Find where the given text appears and provide that cell's center as [X, Y] coordinate. 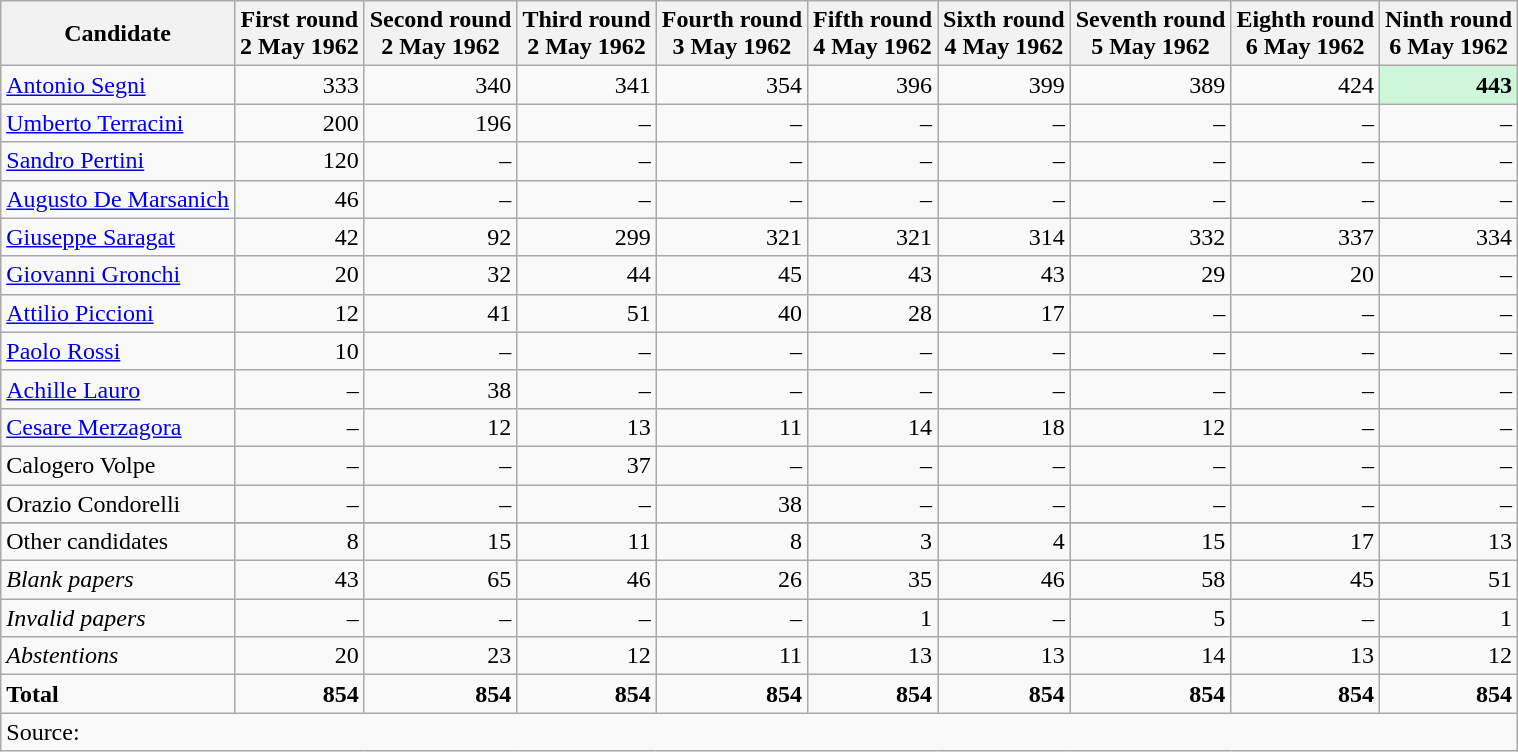
Ninth round6 May 1962 [1449, 34]
Attilio Piccioni [118, 313]
First round2 May 1962 [299, 34]
5 [1150, 618]
299 [586, 237]
Fourth round3 May 1962 [732, 34]
399 [1004, 85]
65 [440, 580]
58 [1150, 580]
332 [1150, 237]
396 [873, 85]
29 [1150, 275]
Candidate [118, 34]
340 [440, 85]
Giuseppe Saragat [118, 237]
354 [732, 85]
Orazio Condorelli [118, 503]
333 [299, 85]
337 [1306, 237]
18 [1004, 427]
44 [586, 275]
314 [1004, 237]
3 [873, 542]
Umberto Terracini [118, 123]
424 [1306, 85]
Fifth round4 May 1962 [873, 34]
200 [299, 123]
443 [1449, 85]
Augusto De Marsanich [118, 199]
Third round2 May 1962 [586, 34]
10 [299, 351]
Sandro Pertini [118, 161]
Achille Lauro [118, 389]
Other candidates [118, 542]
Eighth round6 May 1962 [1306, 34]
120 [299, 161]
Source: [760, 732]
196 [440, 123]
Giovanni Gronchi [118, 275]
389 [1150, 85]
Sixth round4 May 1962 [1004, 34]
35 [873, 580]
41 [440, 313]
Cesare Merzagora [118, 427]
Antonio Segni [118, 85]
40 [732, 313]
Seventh round5 May 1962 [1150, 34]
42 [299, 237]
341 [586, 85]
4 [1004, 542]
92 [440, 237]
Second round2 May 1962 [440, 34]
Abstentions [118, 656]
Invalid papers [118, 618]
37 [586, 465]
334 [1449, 237]
Total [118, 694]
Calogero Volpe [118, 465]
Blank papers [118, 580]
Paolo Rossi [118, 351]
23 [440, 656]
26 [732, 580]
28 [873, 313]
32 [440, 275]
